Detect which cell encompasses the target text, then output its (X, Y) center coordinate. 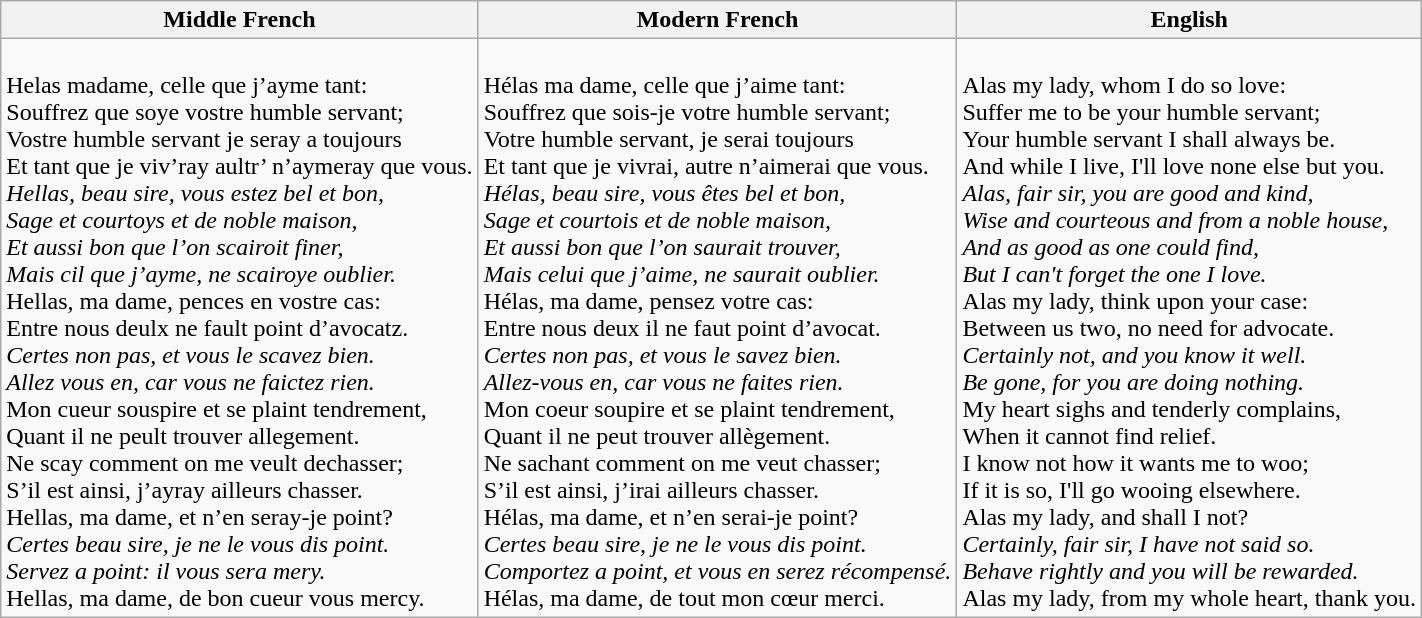
Middle French (240, 20)
English (1190, 20)
Modern French (718, 20)
